Locate the cell with the specified text and output its (X, Y) center coordinate. 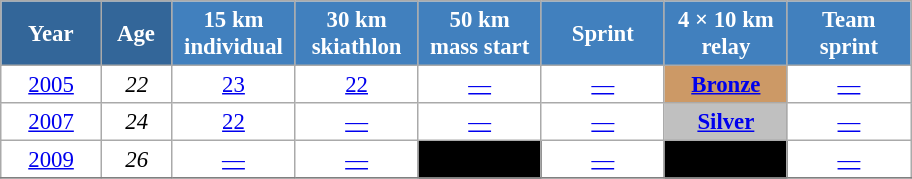
2009 (52, 160)
Bronze (726, 85)
26 (136, 160)
Year (52, 34)
24 (136, 122)
15 km individual (234, 34)
30 km skiathlon (356, 34)
Team sprint (848, 34)
2005 (52, 85)
Age (136, 34)
23 (234, 85)
50 km mass start (480, 34)
Sprint (602, 34)
Silver (726, 122)
2007 (52, 122)
4 × 10 km relay (726, 34)
